Locate the cell with the specified text and output its (x, y) center coordinate. 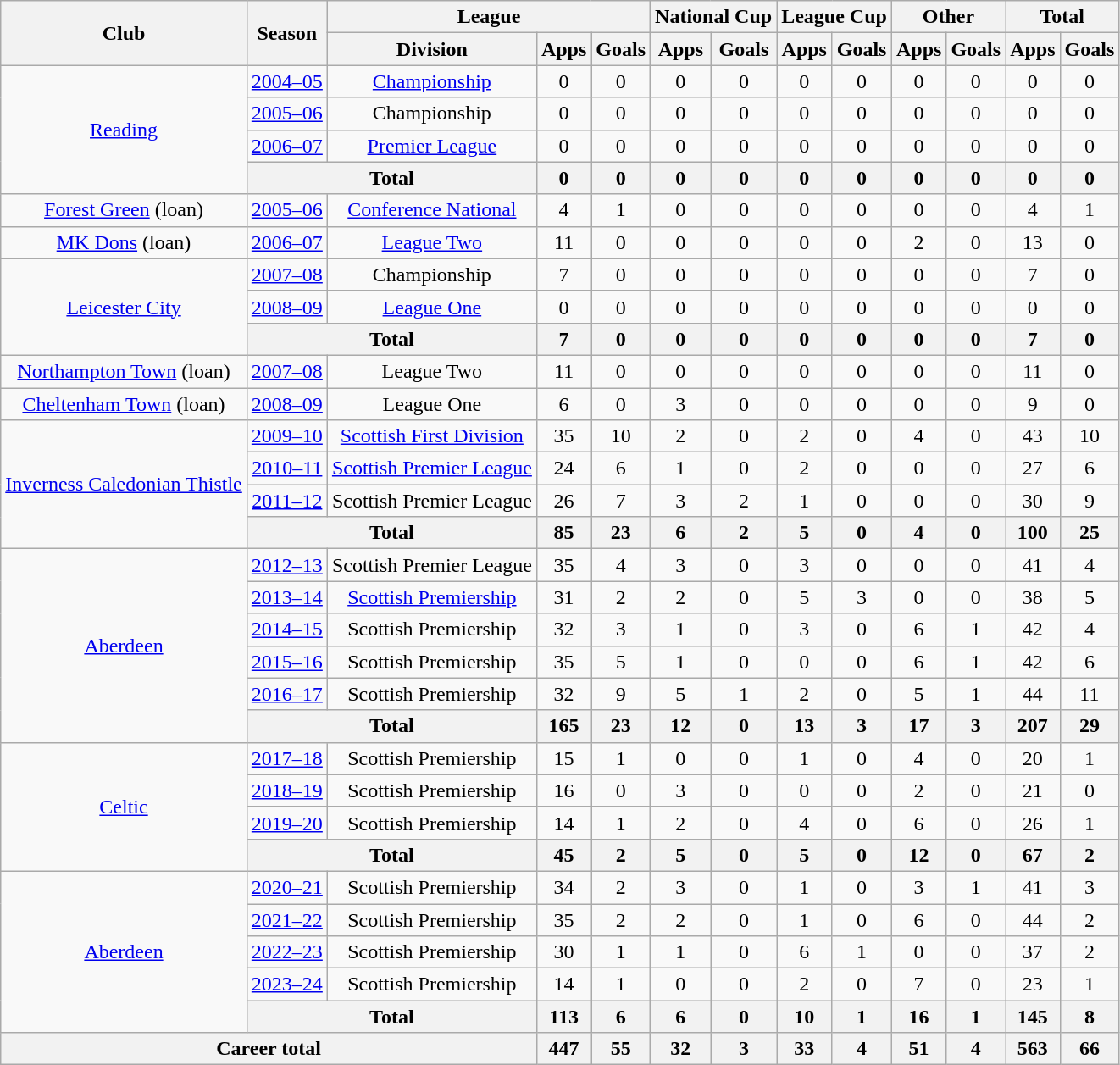
43 (1033, 436)
38 (1033, 597)
45 (563, 855)
Celtic (124, 807)
145 (1033, 1017)
League Cup (834, 17)
2015–16 (286, 662)
2023–24 (286, 985)
Other (948, 17)
Conference National (432, 210)
29 (1090, 726)
2022–23 (286, 952)
17 (918, 726)
15 (563, 758)
Club (124, 33)
Division (432, 49)
2019–20 (286, 823)
100 (1033, 533)
2013–14 (286, 597)
67 (1033, 855)
Inverness Caledonian Thistle (124, 485)
Premier League (432, 146)
51 (918, 1049)
33 (805, 1049)
8 (1090, 1017)
31 (563, 597)
National Cup (713, 17)
Northampton Town (loan) (124, 371)
Reading (124, 130)
165 (563, 726)
MK Dons (loan) (124, 242)
25 (1090, 533)
85 (563, 533)
207 (1033, 726)
21 (1033, 790)
2004–05 (286, 81)
27 (1033, 469)
20 (1033, 758)
League (488, 17)
2010–11 (286, 469)
2016–17 (286, 694)
Scottish First Division (432, 436)
Season (286, 33)
2014–15 (286, 630)
2017–18 (286, 758)
34 (563, 887)
563 (1033, 1049)
2009–10 (286, 436)
66 (1090, 1049)
2012–13 (286, 565)
37 (1033, 952)
55 (621, 1049)
2011–12 (286, 501)
2018–19 (286, 790)
Career total (269, 1049)
2020–21 (286, 887)
113 (563, 1017)
2021–22 (286, 919)
Cheltenham Town (loan) (124, 404)
Forest Green (loan) (124, 210)
24 (563, 469)
Leicester City (124, 307)
447 (563, 1049)
